Extract the [X, Y] coordinate from the center of the cell holding the provided text.  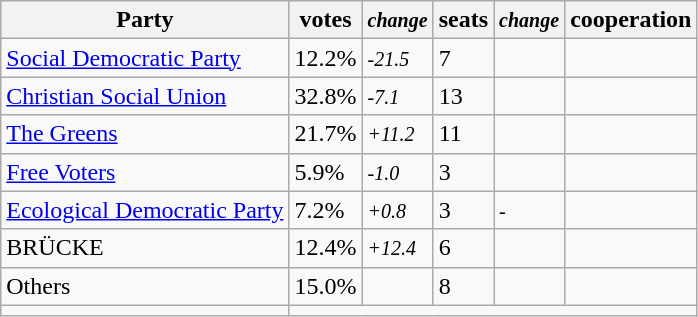
Free Voters [145, 172]
Ecological Democratic Party [145, 210]
Social Democratic Party [145, 58]
Others [145, 286]
12.4% [326, 248]
7 [463, 58]
6 [463, 248]
votes [326, 20]
cooperation [631, 20]
5.9% [326, 172]
12.2% [326, 58]
-21.5 [398, 58]
13 [463, 96]
+12.4 [398, 248]
-7.1 [398, 96]
-1.0 [398, 172]
The Greens [145, 134]
- [530, 210]
15.0% [326, 286]
8 [463, 286]
21.7% [326, 134]
+11.2 [398, 134]
BRÜCKE [145, 248]
32.8% [326, 96]
11 [463, 134]
Party [145, 20]
7.2% [326, 210]
+0.8 [398, 210]
seats [463, 20]
Christian Social Union [145, 96]
